Detect which cell encompasses the target text, then output its (x, y) center coordinate. 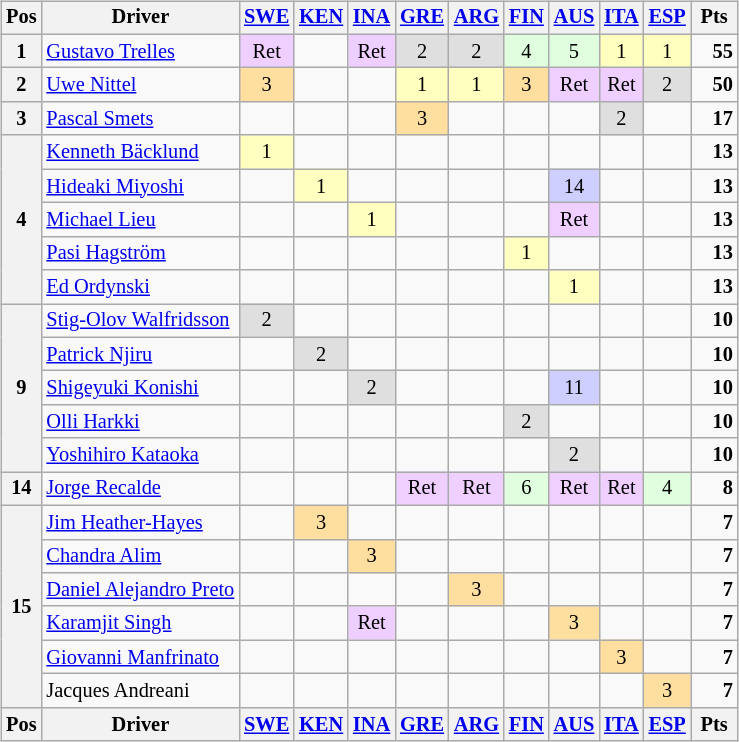
17 (714, 119)
Daniel Alejandro Preto (140, 590)
Pascal Smets (140, 119)
5 (574, 51)
50 (714, 85)
Jacques Andreani (140, 691)
11 (574, 388)
Shigeyuki Konishi (140, 388)
Jorge Recalde (140, 489)
55 (714, 51)
Chandra Alim (140, 556)
Pasi Hagström (140, 253)
8 (714, 489)
Olli Harkki (140, 422)
Stig-Olov Walfridsson (140, 321)
Giovanni Manfrinato (140, 657)
Uwe Nittel (140, 85)
Yoshihiro Kataoka (140, 455)
15 (21, 606)
Karamjit Singh (140, 623)
Hideaki Miyoshi (140, 186)
Jim Heather-Hayes (140, 522)
Ed Ordynski (140, 287)
9 (21, 388)
Gustavo Trelles (140, 51)
Michael Lieu (140, 220)
Kenneth Bäcklund (140, 152)
6 (526, 489)
Patrick Njiru (140, 354)
